From the cell containing the given text, extract its center point as [X, Y] coordinate. 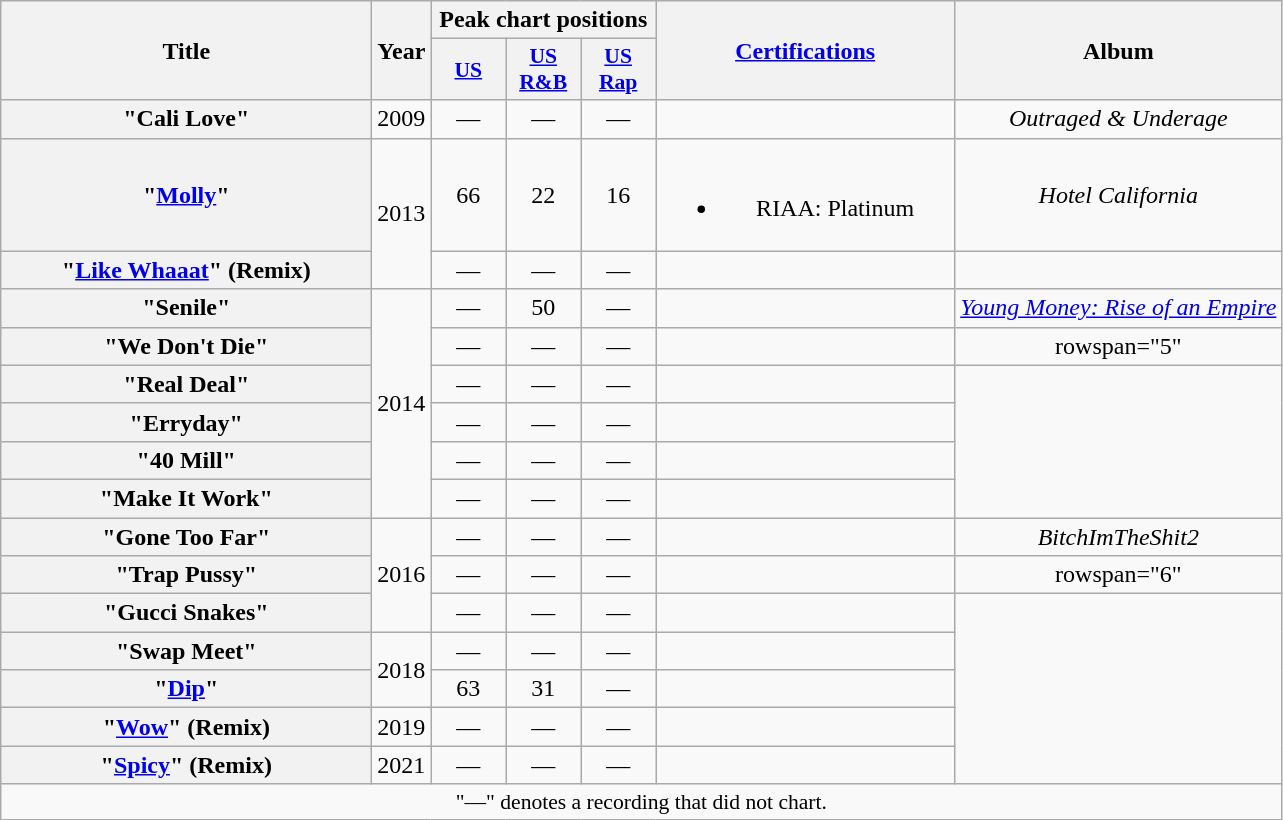
"Dip" [186, 689]
Young Money: Rise of an Empire [1118, 308]
50 [544, 308]
2014 [402, 403]
"Like Whaaat" (Remix) [186, 270]
2018 [402, 670]
Certifications [806, 50]
"Swap Meet" [186, 651]
USRap [618, 70]
"Senile" [186, 308]
"Gucci Snakes" [186, 613]
Year [402, 50]
"Erryday" [186, 422]
2021 [402, 765]
RIAA: Platinum [806, 194]
"Trap Pussy" [186, 575]
"—" denotes a recording that did not chart. [642, 802]
63 [468, 689]
rowspan="5" [1118, 346]
2013 [402, 214]
Title [186, 50]
16 [618, 194]
"40 Mill" [186, 460]
Hotel California [1118, 194]
"Cali Love" [186, 119]
Peak chart positions [544, 20]
Album [1118, 50]
2009 [402, 119]
BitchImTheShit2 [1118, 537]
"We Don't Die" [186, 346]
31 [544, 689]
"Molly" [186, 194]
22 [544, 194]
"Make It Work" [186, 498]
"Spicy" (Remix) [186, 765]
Outraged & Underage [1118, 119]
2019 [402, 727]
2016 [402, 575]
"Real Deal" [186, 384]
USR&B [544, 70]
66 [468, 194]
US [468, 70]
"Gone Too Far" [186, 537]
"Wow" (Remix) [186, 727]
rowspan="6" [1118, 575]
